Capture the cell that displays the provided text and extract its (X, Y) central coordinate. 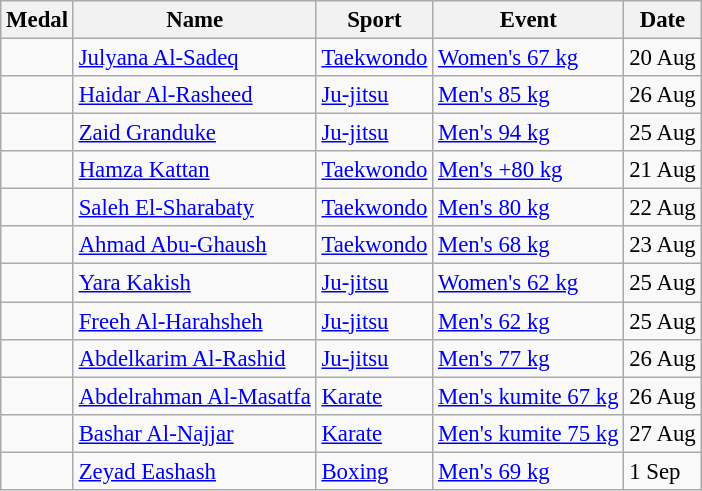
Saleh El-Sharabaty (194, 208)
23 Aug (662, 245)
Men's 77 kg (528, 358)
Men's kumite 67 kg (528, 396)
Men's 80 kg (528, 208)
Zeyad Eashash (194, 471)
Ahmad Abu-Ghaush (194, 245)
Men's 69 kg (528, 471)
22 Aug (662, 208)
Men's 68 kg (528, 245)
Men's 85 kg (528, 95)
Boxing (374, 471)
Men's 62 kg (528, 321)
Date (662, 20)
Hamza Kattan (194, 170)
Event (528, 20)
Men's kumite 75 kg (528, 433)
Yara Kakish (194, 283)
Freeh Al-Harahsheh (194, 321)
Medal (38, 20)
20 Aug (662, 58)
Sport (374, 20)
27 Aug (662, 433)
Abdelkarim Al-Rashid (194, 358)
21 Aug (662, 170)
Haidar Al-Rasheed (194, 95)
1 Sep (662, 471)
Name (194, 20)
Bashar Al-Najjar (194, 433)
Men's +80 kg (528, 170)
Men's 94 kg (528, 133)
Women's 67 kg (528, 58)
Julyana Al-Sadeq (194, 58)
Zaid Granduke (194, 133)
Women's 62 kg (528, 283)
Abdelrahman Al-Masatfa (194, 396)
